Extract the [x, y] coordinate from the center of the cell holding the provided text.  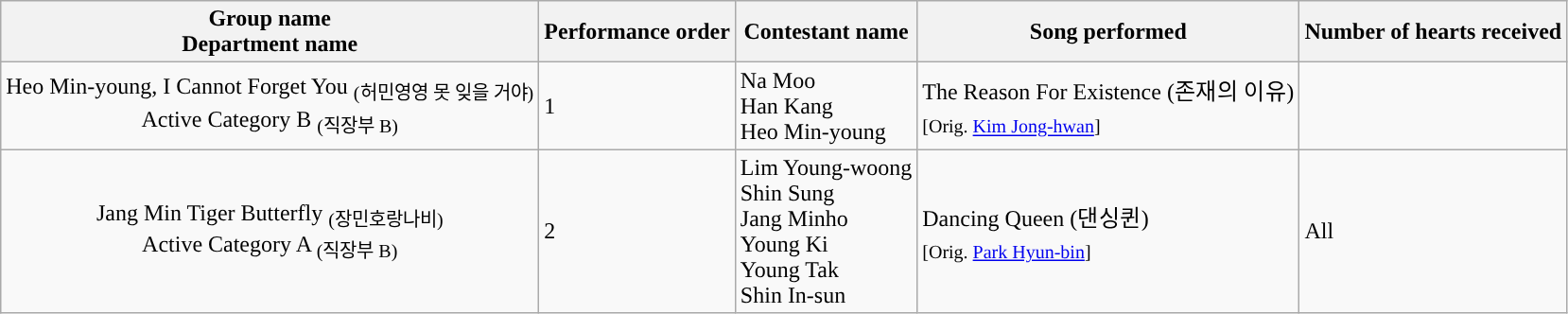
Number of hearts received [1434, 32]
Heo Min-young, I Cannot Forget You (허민영영 못 잊을 거야)Active Category B (직장부 B) [270, 106]
Song performed [1108, 32]
Performance order [637, 32]
Jang Min Tiger Butterfly (장민호랑나비)Active Category A (직장부 B) [270, 231]
Na MooHan KangHeo Min-young [826, 106]
Group nameDepartment name [270, 32]
1 [637, 106]
All [1434, 231]
Contestant name [826, 32]
2 [637, 231]
Lim Young-woongShin SungJang MinhoYoung KiYoung TakShin In-sun [826, 231]
The Reason For Existence (존재의 이유)[Orig. Kim Jong-hwan] [1108, 106]
Dancing Queen (댄싱퀸)[Orig. Park Hyun-bin] [1108, 231]
